Search for the cell housing the specified text and yield its [X, Y] center coordinate. 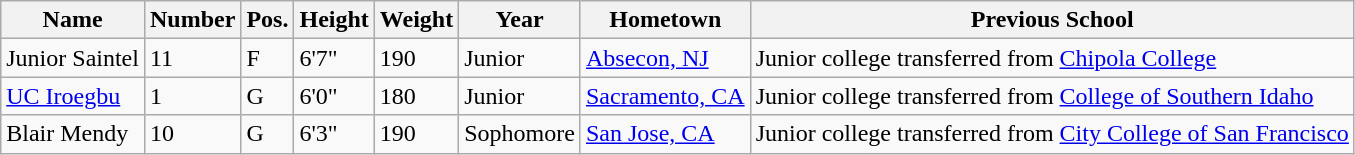
6'3" [334, 134]
11 [192, 58]
Sophomore [520, 134]
Number [192, 20]
Height [334, 20]
San Jose, CA [665, 134]
1 [192, 96]
180 [416, 96]
Blair Mendy [73, 134]
Hometown [665, 20]
6'0" [334, 96]
Name [73, 20]
Year [520, 20]
F [268, 58]
Junior college transferred from College of Southern Idaho [1052, 96]
Absecon, NJ [665, 58]
Junior Saintel [73, 58]
10 [192, 134]
Junior college transferred from Chipola College [1052, 58]
Sacramento, CA [665, 96]
UC Iroegbu [73, 96]
6'7" [334, 58]
Junior college transferred from City College of San Francisco [1052, 134]
Pos. [268, 20]
Weight [416, 20]
Previous School [1052, 20]
